For the text-containing cell, return its midpoint in [x, y] coordinate format. 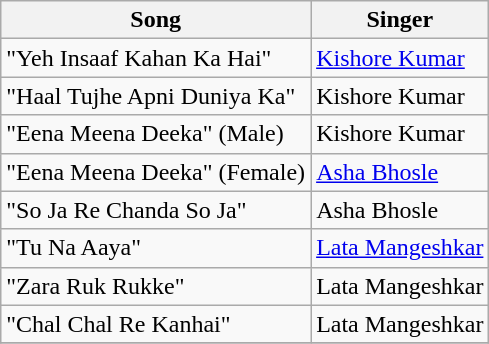
"Haal Tujhe Apni Duniya Ka" [156, 96]
"Zara Ruk Rukke" [156, 286]
Song [156, 20]
"Yeh Insaaf Kahan Ka Hai" [156, 58]
"Tu Na Aaya" [156, 248]
"Eena Meena Deeka" (Male) [156, 134]
"Eena Meena Deeka" (Female) [156, 172]
"So Ja Re Chanda So Ja" [156, 210]
Singer [400, 20]
"Chal Chal Re Kanhai" [156, 324]
